Identify which cell holds the provided text, then report its [X, Y] central coordinate. 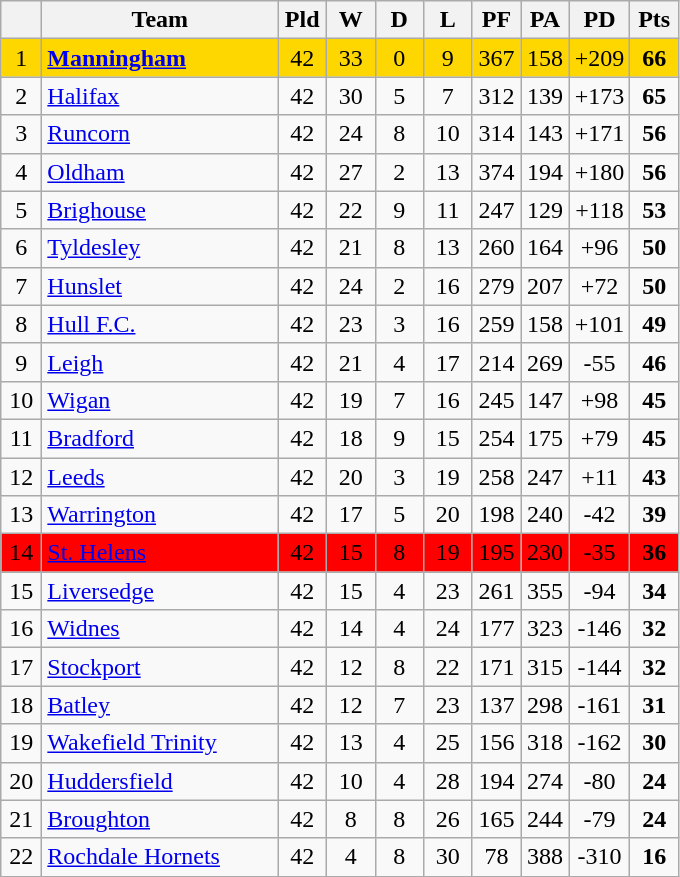
Runcorn [160, 134]
65 [654, 96]
W [350, 20]
78 [496, 857]
Brighouse [160, 210]
+180 [600, 172]
367 [496, 58]
314 [496, 134]
D [400, 20]
PD [600, 20]
Liversedge [160, 591]
261 [496, 591]
43 [654, 477]
Wakefield Trinity [160, 743]
-310 [600, 857]
-79 [600, 819]
+171 [600, 134]
25 [448, 743]
-144 [600, 667]
Huddersfield [160, 781]
298 [546, 705]
315 [546, 667]
318 [546, 743]
254 [496, 438]
-146 [600, 629]
+79 [600, 438]
39 [654, 515]
36 [654, 553]
165 [496, 819]
-80 [600, 781]
214 [496, 362]
St. Helens [160, 553]
Hull F.C. [160, 324]
+173 [600, 96]
34 [654, 591]
175 [546, 438]
164 [546, 248]
207 [546, 286]
156 [496, 743]
-42 [600, 515]
312 [496, 96]
Halifax [160, 96]
195 [496, 553]
27 [350, 172]
137 [496, 705]
279 [496, 286]
+11 [600, 477]
244 [546, 819]
Manningham [160, 58]
PA [546, 20]
269 [546, 362]
Bradford [160, 438]
+118 [600, 210]
-161 [600, 705]
259 [496, 324]
Leigh [160, 362]
+96 [600, 248]
274 [546, 781]
Pts [654, 20]
Batley [160, 705]
-55 [600, 362]
33 [350, 58]
Warrington [160, 515]
1 [22, 58]
355 [546, 591]
Broughton [160, 819]
260 [496, 248]
-162 [600, 743]
0 [400, 58]
L [448, 20]
Oldham [160, 172]
147 [546, 400]
+209 [600, 58]
Widnes [160, 629]
177 [496, 629]
Team [160, 20]
388 [546, 857]
Tyldesley [160, 248]
Hunslet [160, 286]
198 [496, 515]
323 [546, 629]
Rochdale Hornets [160, 857]
31 [654, 705]
139 [546, 96]
143 [546, 134]
53 [654, 210]
28 [448, 781]
230 [546, 553]
-35 [600, 553]
+101 [600, 324]
258 [496, 477]
66 [654, 58]
49 [654, 324]
240 [546, 515]
+98 [600, 400]
Leeds [160, 477]
+72 [600, 286]
Pld [302, 20]
129 [546, 210]
6 [22, 248]
171 [496, 667]
374 [496, 172]
Stockport [160, 667]
46 [654, 362]
26 [448, 819]
Wigan [160, 400]
245 [496, 400]
-94 [600, 591]
PF [496, 20]
